Scan for the cell matching the given text and deliver its (x, y) coordinate at center. 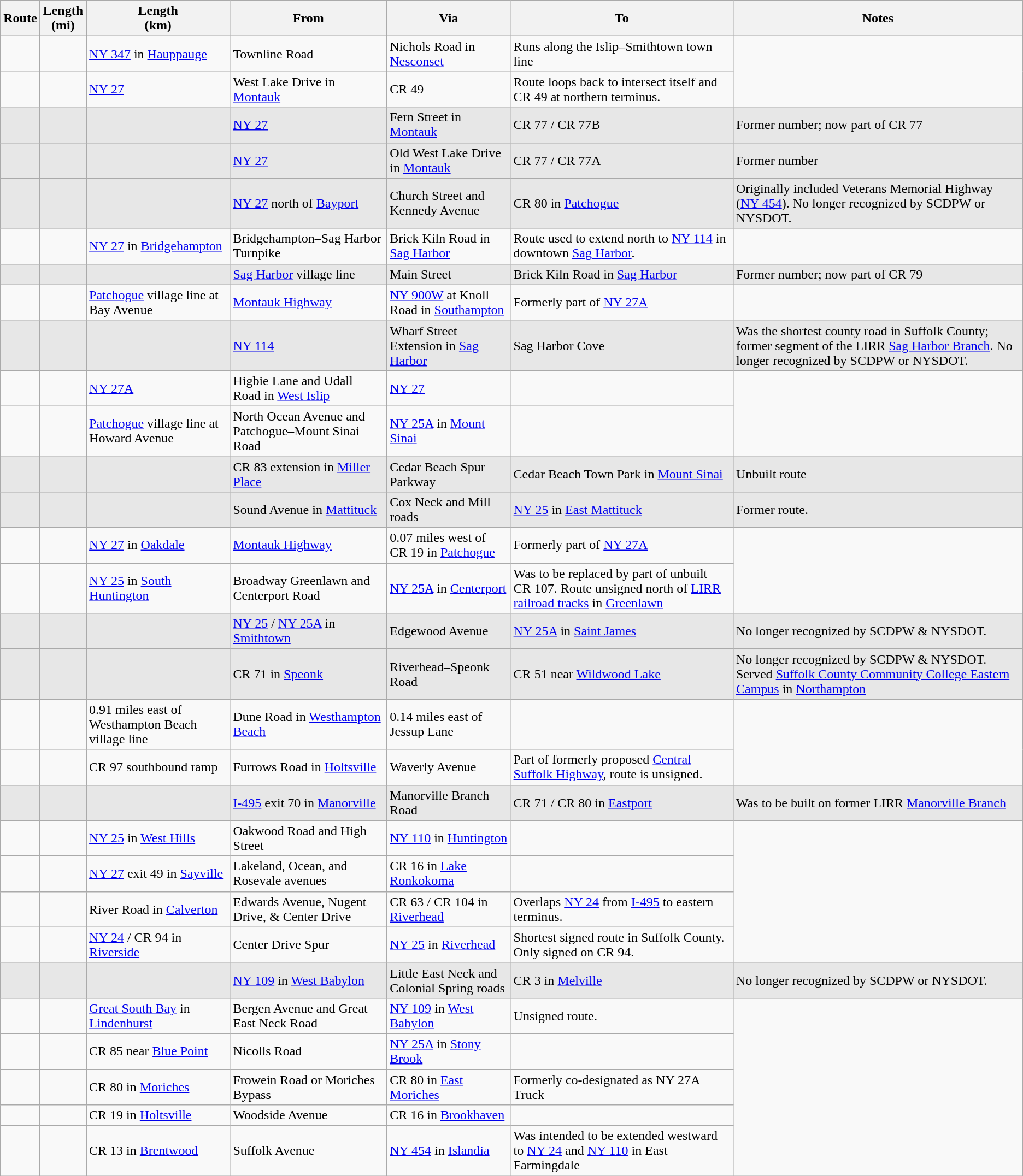
NY 25 / NY 25A in Smithtown (308, 631)
To (622, 19)
Originally included Veterans Memorial Highway (NY 454). No longer recognized by SCDPW or NYSDOT. (878, 203)
CR 83 extension in Miller Place (308, 474)
West Lake Drive in Montauk (308, 90)
Cedar Beach Town Park in Mount Sinai (622, 474)
Dune Road in Westhampton Beach (308, 724)
CR 77 / CR 77A (622, 161)
0.07 miles west of CR 19 in Patchogue (449, 545)
CR 77 / CR 77B (622, 125)
Little East Neck and Colonial Spring roads (449, 980)
Wharf Street Extension in Sag Harbor (449, 345)
Main Street (449, 274)
Center Drive Spur (308, 945)
NY 27 in Bridgehampton (158, 246)
Was the shortest county road in Suffolk County; former segment of the LIRR Sag Harbor Branch. No longer recognized by SCDPW or NYSDOT. (878, 345)
CR 3 in Melville (622, 980)
0.14 miles east of Jessup Lane (449, 724)
CR 16 in Lake Ronkokoma (449, 874)
CR 80 in Moriches (158, 1087)
Unbuilt route (878, 474)
Was to be built on former LIRR Manorville Branch (878, 803)
From (308, 19)
Route loops back to intersect itself and CR 49 at northern terminus. (622, 90)
Frowein Road or Moriches Bypass (308, 1087)
CR 19 in Holtsville (158, 1115)
CR 51 near Wildwood Lake (622, 674)
Great South Bay in Lindenhurst (158, 1016)
Patchogue village line at Bay Avenue (158, 303)
Bridgehampton–Sag Harbor Turnpike (308, 246)
No longer recognized by SCDPW & NYSDOT. Served Suffolk County Community College Eastern Campus in Northampton (878, 674)
NY 25 in West Hills (158, 838)
CR 49 (449, 90)
Former number (878, 161)
No longer recognized by SCDPW & NYSDOT. (878, 631)
Formerly co-designated as NY 27A Truck (622, 1087)
CR 97 southbound ramp (158, 767)
No longer recognized by SCDPW or NYSDOT. (878, 980)
Lakeland, Ocean, and Rosevale avenues (308, 874)
Was to be replaced by part of unbuilt CR 107. Route unsigned north of LIRR railroad tracks in Greenlawn (622, 588)
Furrows Road in Holtsville (308, 767)
Edwards Avenue, Nugent Drive, & Center Drive (308, 909)
CR 80 in Patchogue (622, 203)
Sound Avenue in Mattituck (308, 510)
Overlaps NY 24 from I-495 to eastern terminus. (622, 909)
I-495 exit 70 in Manorville (308, 803)
Sag Harbor Cove (622, 345)
Waverly Avenue (449, 767)
River Road in Calverton (158, 909)
NY 27 north of Bayport (308, 203)
CR 71 / CR 80 in Eastport (622, 803)
CR 80 in East Moriches (449, 1087)
Manorville Branch Road (449, 803)
Unsigned route. (622, 1016)
CR 16 in Brookhaven (449, 1115)
NY 25A in Stony Brook (449, 1051)
Oakwood Road and High Street (308, 838)
Suffolk Avenue (308, 1151)
Shortest signed route in Suffolk County. Only signed on CR 94. (622, 945)
NY 900W at Knoll Road in Southampton (449, 303)
Church Street and Kennedy Avenue (449, 203)
Riverhead–Speonk Road (449, 674)
NY 25A in Saint James (622, 631)
Edgewood Avenue (449, 631)
Route (20, 19)
NY 27 exit 49 in Sayville (158, 874)
Former number; now part of CR 77 (878, 125)
Was intended to be extended westward to NY 24 and NY 110 in East Farmingdale (622, 1151)
Via (449, 19)
NY 25 in South Huntington (158, 588)
Higbie Lane and Udall Road in West Islip (308, 388)
North Ocean Avenue and Patchogue–Mount Sinai Road (308, 431)
CR 71 in Speonk (308, 674)
NY 27A (158, 388)
NY 454 in Islandia (449, 1151)
Route used to extend north to NY 114 in downtown Sag Harbor. (622, 246)
NY 25A in Mount Sinai (449, 431)
CR 63 / CR 104 in Riverhead (449, 909)
Length(km) (158, 19)
Former route. (878, 510)
NY 27 in Oakdale (158, 545)
Bergen Avenue and Great East Neck Road (308, 1016)
Sag Harbor village line (308, 274)
Former number; now part of CR 79 (878, 274)
Length(mi) (63, 19)
Woodside Avenue (308, 1115)
NY 24 / CR 94 in Riverside (158, 945)
Notes (878, 19)
Cedar Beach Spur Parkway (449, 474)
Nicolls Road (308, 1051)
CR 85 near Blue Point (158, 1051)
NY 25 in Riverhead (449, 945)
Patchogue village line at Howard Avenue (158, 431)
Cox Neck and Mill roads (449, 510)
0.91 miles east of Westhampton Beach village line (158, 724)
Old West Lake Drive in Montauk (449, 161)
NY 347 in Hauppauge (158, 54)
NY 114 (308, 345)
NY 25 in East Mattituck (622, 510)
NY 110 in Huntington (449, 838)
Broadway Greenlawn and Centerport Road (308, 588)
NY 25A in Centerport (449, 588)
Runs along the Islip–Smithtown town line (622, 54)
Part of formerly proposed Central Suffolk Highway, route is unsigned. (622, 767)
CR 13 in Brentwood (158, 1151)
Townline Road (308, 54)
Fern Street in Montauk (449, 125)
Nichols Road in Nesconset (449, 54)
